Return the [X, Y] coordinate for the center point of the cell that contains the specified text.  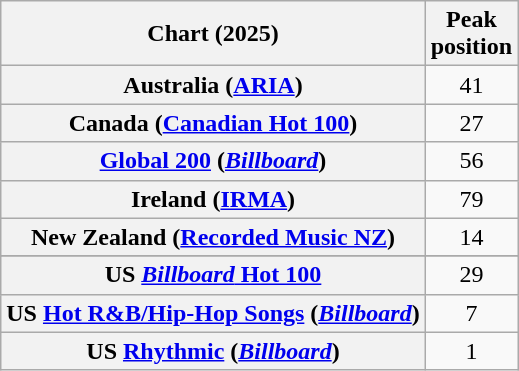
29 [471, 275]
27 [471, 123]
Chart (2025) [213, 34]
Australia (ARIA) [213, 85]
41 [471, 85]
Peakposition [471, 34]
1 [471, 351]
US Billboard Hot 100 [213, 275]
56 [471, 161]
US Hot R&B/Hip-Hop Songs (Billboard) [213, 313]
Canada (Canadian Hot 100) [213, 123]
79 [471, 199]
14 [471, 237]
New Zealand (Recorded Music NZ) [213, 237]
US Rhythmic (Billboard) [213, 351]
Ireland (IRMA) [213, 199]
7 [471, 313]
Global 200 (Billboard) [213, 161]
